Return (X, Y) of the center of cell containing provided text 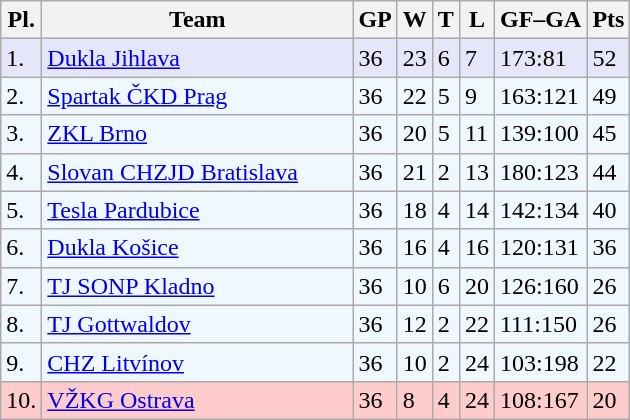
Pl. (22, 20)
ZKL Brno (198, 134)
5. (22, 210)
163:121 (540, 96)
W (414, 20)
139:100 (540, 134)
13 (476, 172)
23 (414, 58)
Team (198, 20)
44 (608, 172)
8 (414, 400)
2. (22, 96)
3. (22, 134)
7 (476, 58)
1. (22, 58)
40 (608, 210)
120:131 (540, 248)
11 (476, 134)
6. (22, 248)
126:160 (540, 286)
Dukla Košice (198, 248)
Dukla Jihlava (198, 58)
14 (476, 210)
9. (22, 362)
CHZ Litvínov (198, 362)
108:167 (540, 400)
VŽKG Ostrava (198, 400)
7. (22, 286)
Pts (608, 20)
180:123 (540, 172)
142:134 (540, 210)
GP (375, 20)
GF–GA (540, 20)
4. (22, 172)
T (446, 20)
Tesla Pardubice (198, 210)
Spartak ČKD Prag (198, 96)
9 (476, 96)
45 (608, 134)
12 (414, 324)
8. (22, 324)
TJ Gottwaldov (198, 324)
TJ SONP Kladno (198, 286)
Slovan CHZJD Bratislava (198, 172)
111:150 (540, 324)
52 (608, 58)
103:198 (540, 362)
21 (414, 172)
L (476, 20)
49 (608, 96)
10. (22, 400)
173:81 (540, 58)
18 (414, 210)
